Pinpoint the cell where the given text exists, returning its [x, y] midpoint coordinate. 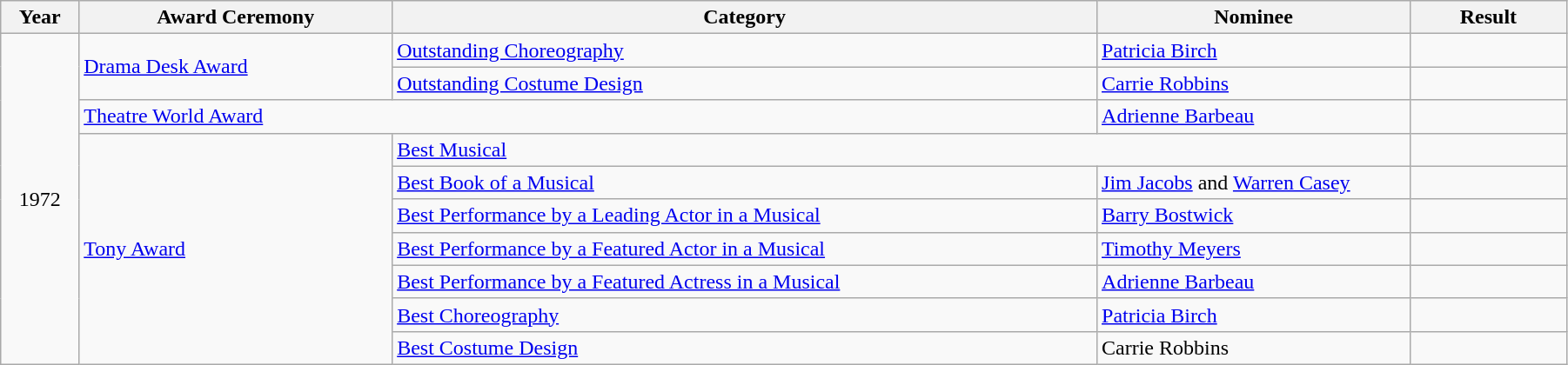
Barry Bostwick [1254, 216]
Best Performance by a Featured Actress in a Musical [745, 282]
Year [40, 17]
Best Performance by a Leading Actor in a Musical [745, 216]
Jim Jacobs and Warren Casey [1254, 182]
Theatre World Award [588, 116]
Category [745, 17]
Best Performance by a Featured Actor in a Musical [745, 249]
Best Costume Design [745, 348]
Result [1488, 17]
Best Book of a Musical [745, 182]
1972 [40, 200]
Best Choreography [745, 315]
Outstanding Choreography [745, 50]
Nominee [1254, 17]
Drama Desk Award [236, 67]
Outstanding Costume Design [745, 83]
Award Ceremony [236, 17]
Timothy Meyers [1254, 249]
Best Musical [901, 149]
Tony Award [236, 249]
